Pinpoint the cell where the given text exists, returning its (x, y) midpoint coordinate. 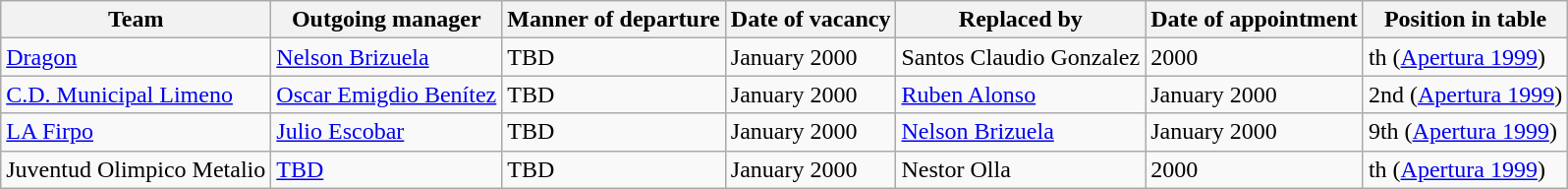
Replaced by (1021, 20)
C.D. Municipal Limeno (136, 94)
Santos Claudio Gonzalez (1021, 57)
Team (136, 20)
9th (Apertura 1999) (1465, 132)
Date of appointment (1255, 20)
Julio Escobar (387, 132)
Position in table (1465, 20)
2nd (Apertura 1999) (1465, 94)
Oscar Emigdio Benítez (387, 94)
Manner of departure (613, 20)
Date of vacancy (811, 20)
Dragon (136, 57)
LA Firpo (136, 132)
Outgoing manager (387, 20)
Ruben Alonso (1021, 94)
Nestor Olla (1021, 169)
Juventud Olimpico Metalio (136, 169)
